Locate the cell with the specified text and output its [x, y] center coordinate. 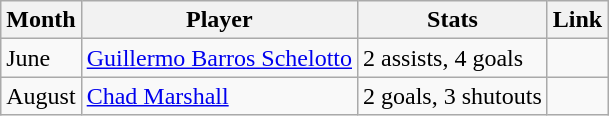
2 goals, 3 shutouts [453, 96]
Month [41, 20]
June [41, 58]
Player [219, 20]
2 assists, 4 goals [453, 58]
August [41, 96]
Stats [453, 20]
Link [577, 20]
Guillermo Barros Schelotto [219, 58]
Chad Marshall [219, 96]
